Return the (X, Y) coordinate for the center point of the cell that contains the specified text.  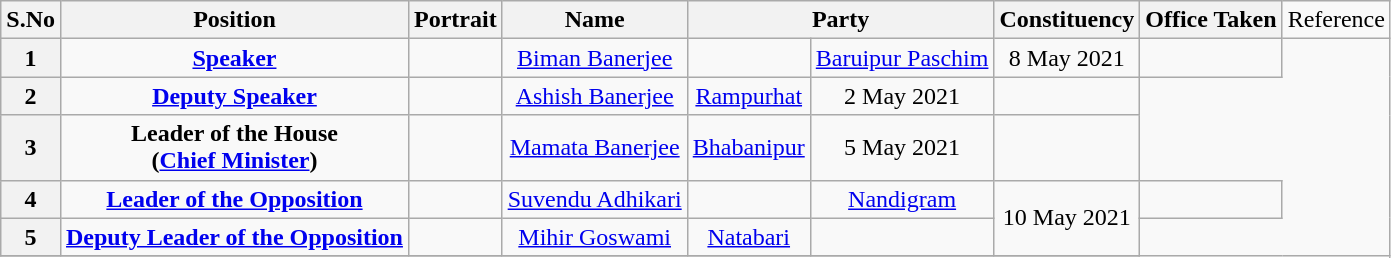
10 May 2021 (1067, 218)
Speaker (234, 58)
2 (31, 96)
S.No (31, 20)
Bhabanipur (748, 148)
8 May 2021 (1067, 58)
Mihir Goswami (594, 237)
Party (840, 20)
3 (31, 148)
Suvendu Adhikari (594, 199)
Ashish Banerjee (594, 96)
5 May 2021 (902, 148)
Office Taken (1211, 20)
Mamata Banerjee (594, 148)
4 (31, 199)
2 May 2021 (902, 96)
Natabari (748, 237)
Biman Banerjee (594, 58)
1 (31, 58)
Nandigram (902, 199)
Leader of the House (Chief Minister) (234, 148)
Baruipur Paschim (902, 58)
Rampurhat (748, 96)
Position (234, 20)
Reference (1336, 20)
Portrait (455, 20)
Constituency (1067, 20)
Deputy Leader of the Opposition (234, 237)
Name (594, 20)
Leader of the Opposition (234, 199)
Deputy Speaker (234, 96)
5 (31, 237)
